Locate the cell with the specified text and output its [x, y] center coordinate. 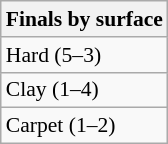
Carpet (1–2) [84, 126]
Finals by surface [84, 19]
Clay (1–4) [84, 90]
Hard (5–3) [84, 55]
